Capture the cell that displays the provided text and extract its [x, y] central coordinate. 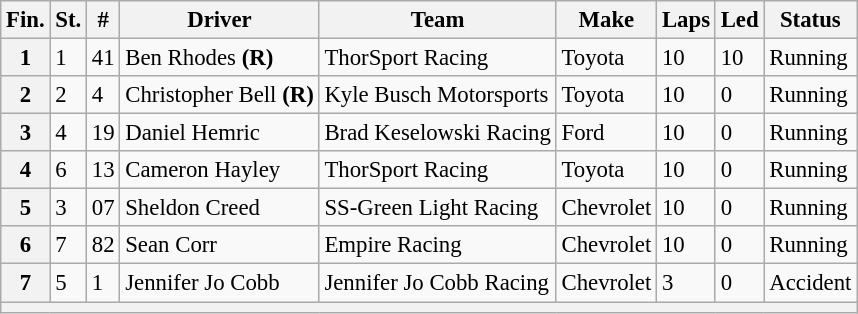
07 [104, 208]
41 [104, 58]
Driver [220, 20]
Empire Racing [438, 245]
Sean Corr [220, 245]
Team [438, 20]
Ford [606, 133]
Christopher Bell (R) [220, 95]
Kyle Busch Motorsports [438, 95]
SS-Green Light Racing [438, 208]
Led [740, 20]
Daniel Hemric [220, 133]
82 [104, 245]
19 [104, 133]
Brad Keselowski Racing [438, 133]
Jennifer Jo Cobb [220, 283]
St. [68, 20]
Laps [686, 20]
Cameron Hayley [220, 170]
Ben Rhodes (R) [220, 58]
13 [104, 170]
# [104, 20]
Sheldon Creed [220, 208]
Accident [810, 283]
Status [810, 20]
Fin. [26, 20]
Jennifer Jo Cobb Racing [438, 283]
Make [606, 20]
